Return the (X, Y) coordinate for the center point of the cell that contains the specified text.  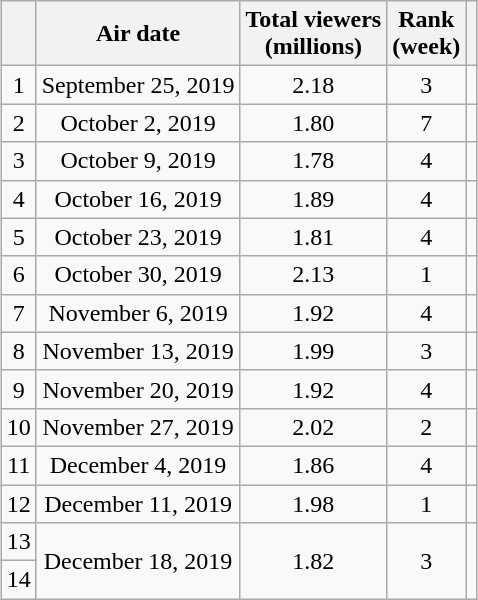
December 4, 2019 (138, 465)
October 9, 2019 (138, 161)
2.13 (314, 275)
November 20, 2019 (138, 389)
November 13, 2019 (138, 351)
1.98 (314, 503)
November 6, 2019 (138, 313)
1.78 (314, 161)
12 (18, 503)
5 (18, 237)
1.89 (314, 199)
September 25, 2019 (138, 85)
October 23, 2019 (138, 237)
December 18, 2019 (138, 561)
2.02 (314, 427)
1.81 (314, 237)
October 2, 2019 (138, 123)
October 16, 2019 (138, 199)
1.82 (314, 561)
11 (18, 465)
November 27, 2019 (138, 427)
8 (18, 351)
14 (18, 580)
13 (18, 542)
Rank(week) (426, 34)
October 30, 2019 (138, 275)
Total viewers(millions) (314, 34)
1.86 (314, 465)
Air date (138, 34)
6 (18, 275)
9 (18, 389)
1.80 (314, 123)
1.99 (314, 351)
December 11, 2019 (138, 503)
10 (18, 427)
2.18 (314, 85)
